Determine the [X, Y] coordinate at the center of the cell enclosing the given text.  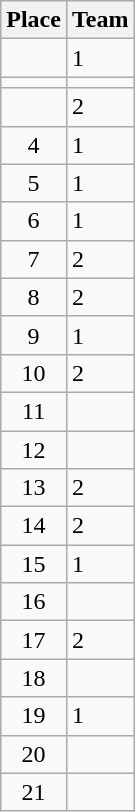
Team [100, 20]
12 [34, 449]
4 [34, 145]
20 [34, 754]
13 [34, 488]
5 [34, 183]
16 [34, 602]
10 [34, 373]
15 [34, 564]
18 [34, 678]
8 [34, 297]
9 [34, 335]
11 [34, 411]
6 [34, 221]
14 [34, 526]
17 [34, 640]
7 [34, 259]
21 [34, 792]
Place [34, 20]
19 [34, 716]
